Provide the (x, y) coordinate of the cell's center where the given text is located.  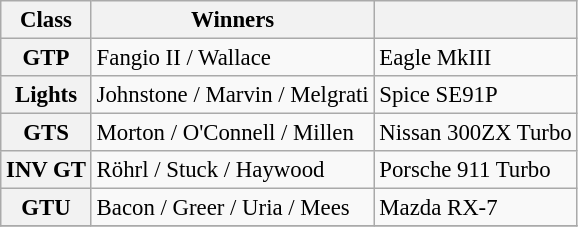
Spice SE91P (476, 95)
Lights (46, 95)
Johnstone / Marvin / Melgrati (232, 95)
Winners (232, 20)
Röhrl / Stuck / Haywood (232, 170)
GTU (46, 208)
Fangio II / Wallace (232, 58)
Porsche 911 Turbo (476, 170)
Bacon / Greer / Uria / Mees (232, 208)
Mazda RX-7 (476, 208)
GTS (46, 133)
Class (46, 20)
GTP (46, 58)
INV GT (46, 170)
Morton / O'Connell / Millen (232, 133)
Nissan 300ZX Turbo (476, 133)
Eagle MkIII (476, 58)
